Identify which cell holds the provided text, then report its (x, y) central coordinate. 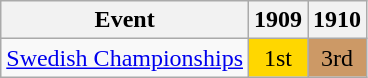
Swedish Championships (125, 58)
Event (125, 20)
1910 (338, 20)
3rd (338, 58)
1909 (278, 20)
1st (278, 58)
